Extract the [X, Y] coordinate from the center of the cell holding the provided text.  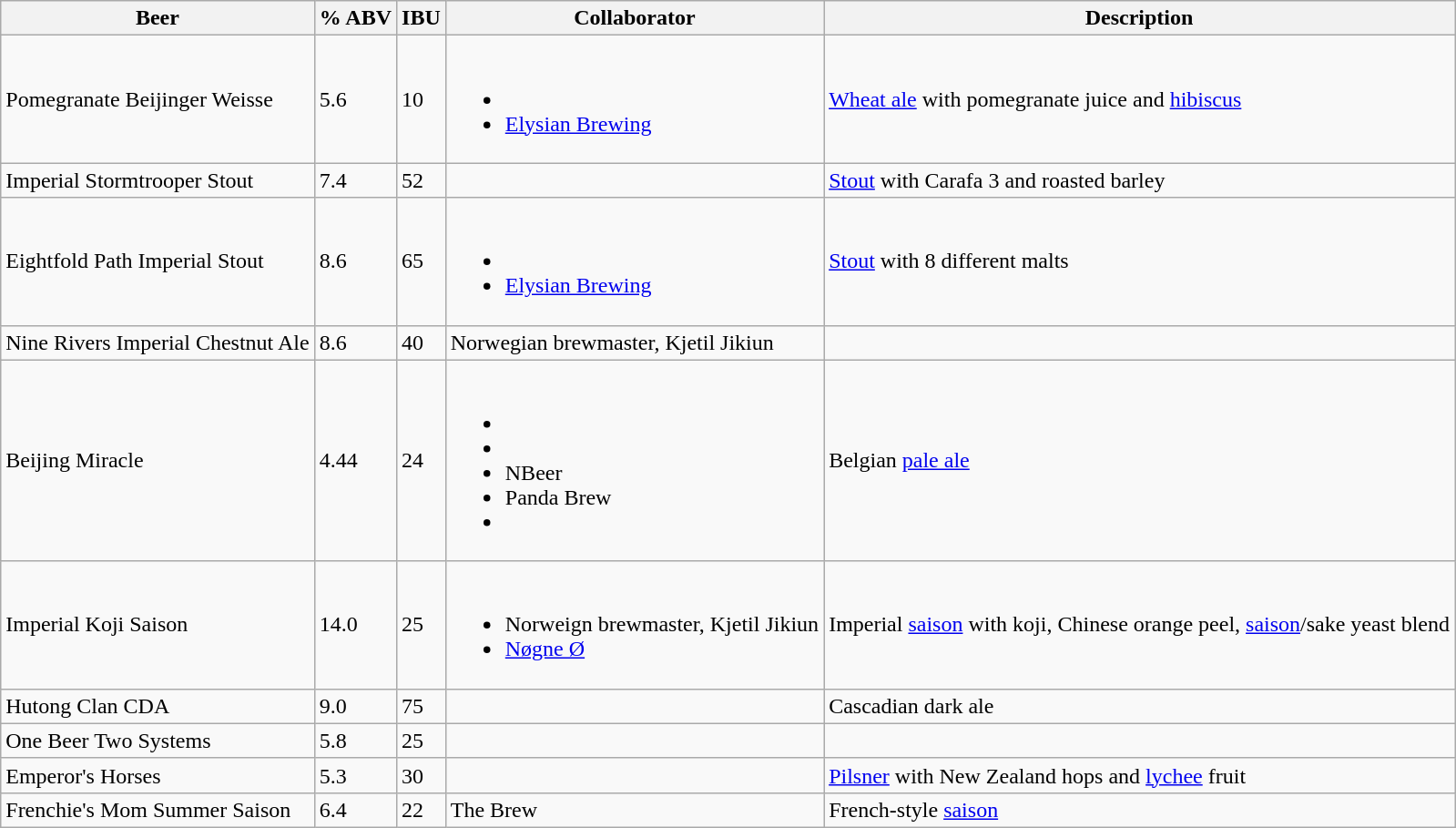
7.4 [355, 180]
Pilsner with New Zealand hops and lychee fruit [1140, 775]
6.4 [355, 810]
Imperial Koji Saison [158, 625]
Cascadian dark ale [1140, 706]
Frenchie's Mom Summer Saison [158, 810]
French-style saison [1140, 810]
75 [422, 706]
65 [422, 261]
5.8 [355, 741]
Collaborator [634, 18]
Stout with Carafa 3 and roasted barley [1140, 180]
40 [422, 342]
Wheat ale with pomegranate juice and hibiscus [1140, 99]
Norwegian brewmaster, Kjetil Jikiun [634, 342]
Imperial Stormtrooper Stout [158, 180]
Belgian pale ale [1140, 461]
% ABV [355, 18]
10 [422, 99]
24 [422, 461]
5.3 [355, 775]
22 [422, 810]
Eightfold Path Imperial Stout [158, 261]
One Beer Two Systems [158, 741]
9.0 [355, 706]
30 [422, 775]
The Brew [634, 810]
Norweign brewmaster, Kjetil JikiunNøgne Ø [634, 625]
IBU [422, 18]
5.6 [355, 99]
Imperial saison with koji, Chinese orange peel, saison/sake yeast blend [1140, 625]
Hutong Clan CDA [158, 706]
Description [1140, 18]
Emperor's Horses [158, 775]
52 [422, 180]
4.44 [355, 461]
Beijing Miracle [158, 461]
Pomegranate Beijinger Weisse [158, 99]
14.0 [355, 625]
Stout with 8 different malts [1140, 261]
NBeerPanda Brew [634, 461]
Beer [158, 18]
Nine Rivers Imperial Chestnut Ale [158, 342]
